Search for the cell housing the specified text and yield its (X, Y) center coordinate. 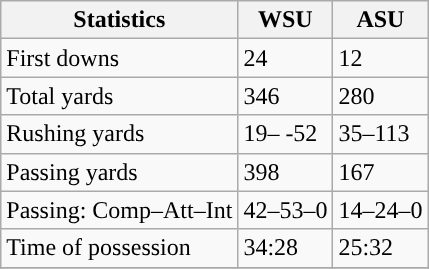
280 (380, 96)
Passing yards (120, 172)
First downs (120, 58)
ASU (380, 20)
25:32 (380, 248)
42–53–0 (286, 210)
Total yards (120, 96)
346 (286, 96)
35–113 (380, 134)
398 (286, 172)
Time of possession (120, 248)
Statistics (120, 20)
Rushing yards (120, 134)
WSU (286, 20)
24 (286, 58)
34:28 (286, 248)
167 (380, 172)
Passing: Comp–Att–Int (120, 210)
12 (380, 58)
19– -52 (286, 134)
14–24–0 (380, 210)
